Return the [X, Y] coordinate for the center point of the cell that contains the specified text.  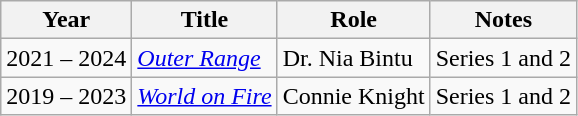
Year [66, 20]
Notes [503, 20]
Outer Range [204, 58]
2019 – 2023 [66, 96]
2021 – 2024 [66, 58]
Connie Knight [354, 96]
Dr. Nia Bintu [354, 58]
Role [354, 20]
World on Fire [204, 96]
Title [204, 20]
